Capture the cell that displays the provided text and extract its [X, Y] central coordinate. 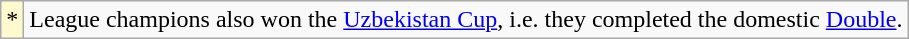
League champions also won the Uzbekistan Cup, i.e. they completed the domestic Double. [466, 20]
* [12, 20]
